Identify which cell holds the provided text, then report its [X, Y] central coordinate. 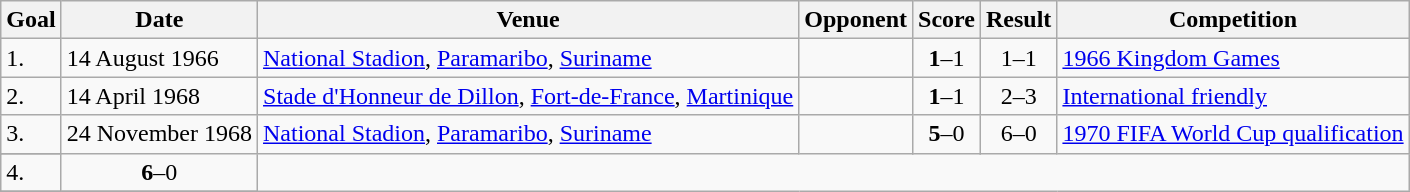
Venue [528, 20]
14 April 1968 [159, 96]
Competition [1233, 20]
1966 Kingdom Games [1233, 58]
5–0 [947, 134]
2–3 [1018, 96]
Result [1018, 20]
1970 FIFA World Cup qualification [1233, 134]
1. [31, 58]
3. [31, 134]
Date [159, 20]
24 November 1968 [159, 134]
14 August 1966 [159, 58]
4. [31, 172]
International friendly [1233, 96]
Stade d'Honneur de Dillon, Fort-de-France, Martinique [528, 96]
2. [31, 96]
Opponent [856, 20]
Score [947, 20]
Goal [31, 20]
